From the cell containing the given text, extract its center point as [x, y] coordinate. 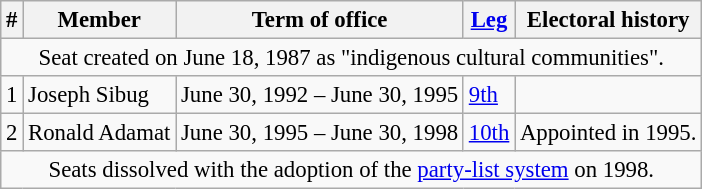
Ronald Adamat [100, 133]
Leg [488, 20]
June 30, 1995 – June 30, 1998 [320, 133]
Member [100, 20]
2 [12, 133]
Term of office [320, 20]
Electoral history [608, 20]
Seats dissolved with the adoption of the party-list system on 1998. [352, 170]
Joseph Sibug [100, 95]
Appointed in 1995. [608, 133]
10th [488, 133]
# [12, 20]
June 30, 1992 – June 30, 1995 [320, 95]
1 [12, 95]
Seat created on June 18, 1987 as "indigenous cultural communities". [352, 58]
9th [488, 95]
